Return (X, Y) of the center of cell containing provided text 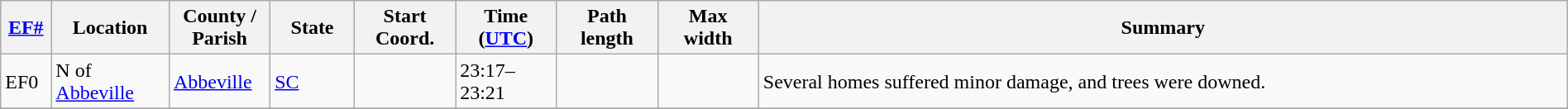
23:17–23:21 (506, 81)
Location (111, 28)
Max width (708, 28)
County / Parish (219, 28)
SC (313, 81)
Time (UTC) (506, 28)
Several homes suffered minor damage, and trees were downed. (1163, 81)
State (313, 28)
Path length (607, 28)
EF0 (26, 81)
EF# (26, 28)
N of Abbeville (111, 81)
Abbeville (219, 81)
Start Coord. (404, 28)
Summary (1163, 28)
